From the cell containing the given text, extract its center point as [x, y] coordinate. 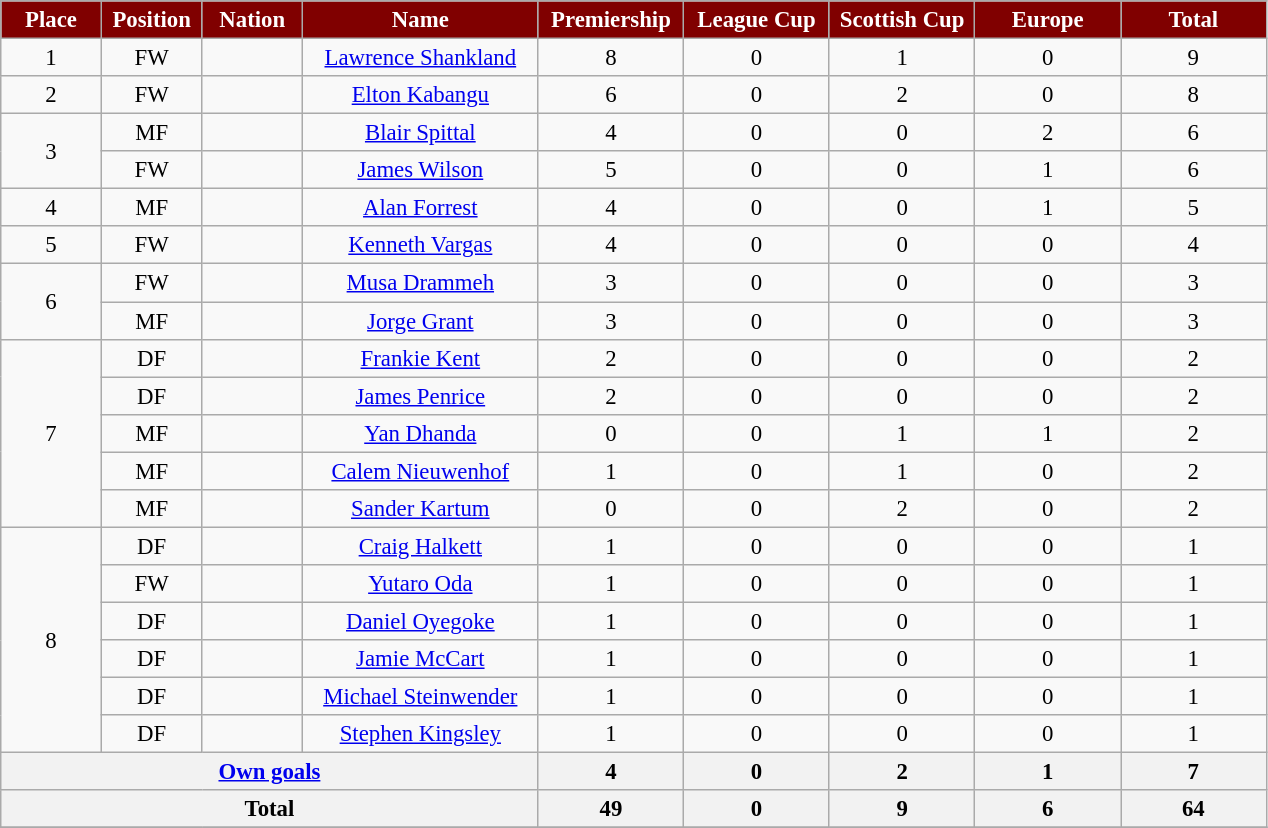
Frankie Kent [421, 358]
Nation [252, 20]
Europe [1048, 20]
Yutaro Oda [421, 584]
Craig Halkett [421, 546]
Jamie McCart [421, 659]
Premiership [611, 20]
Calem Nieuwenhof [421, 471]
League Cup [757, 20]
Michael Steinwender [421, 697]
Blair Spittal [421, 133]
49 [611, 809]
Scottish Cup [902, 20]
Sander Kartum [421, 509]
64 [1193, 809]
James Penrice [421, 396]
Daniel Oyegoke [421, 621]
Jorge Grant [421, 321]
Own goals [270, 772]
Musa Drammeh [421, 283]
Alan Forrest [421, 208]
James Wilson [421, 170]
Stephen Kingsley [421, 734]
Position [152, 20]
Kenneth Vargas [421, 245]
Elton Kabangu [421, 95]
Place [52, 20]
Yan Dhanda [421, 433]
Name [421, 20]
Lawrence Shankland [421, 58]
